Output the [X, Y] coordinate of the center of the cell containing the given text.  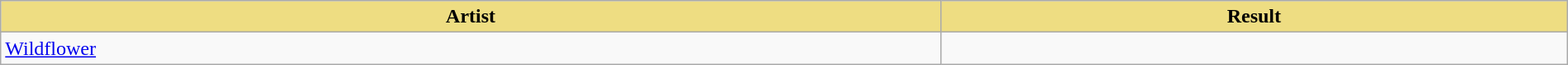
Wildflower [471, 48]
Result [1254, 17]
Artist [471, 17]
